Find where the given text appears and provide that cell's center as (X, Y) coordinate. 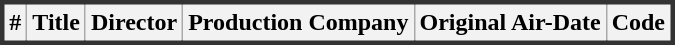
Title (56, 22)
Original Air-Date (510, 22)
Code (639, 22)
# (14, 22)
Production Company (298, 22)
Director (134, 22)
